Detect which cell encompasses the target text, then output its (x, y) center coordinate. 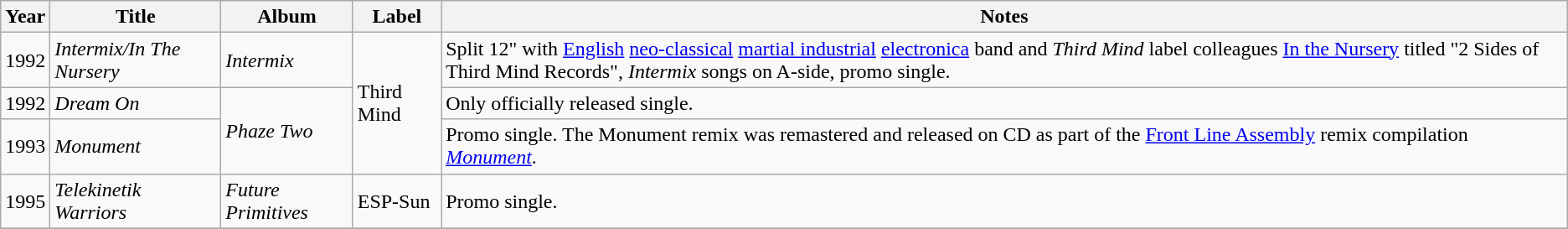
Promo single. (1005, 201)
Title (136, 17)
Future Primitives (286, 201)
Label (397, 17)
Only officially released single. (1005, 103)
Album (286, 17)
Phaze Two (286, 131)
Telekinetik Warriors (136, 201)
1995 (25, 201)
1993 (25, 146)
Notes (1005, 17)
Year (25, 17)
Intermix/In The Nursery (136, 60)
ESP-Sun (397, 201)
Monument (136, 146)
Third Mind (397, 103)
Promo single. The Monument remix was remastered and released on CD as part of the Front Line Assembly remix compilation Monument. (1005, 146)
Dream On (136, 103)
Intermix (286, 60)
